Output the (X, Y) coordinate of the center of the cell containing the given text.  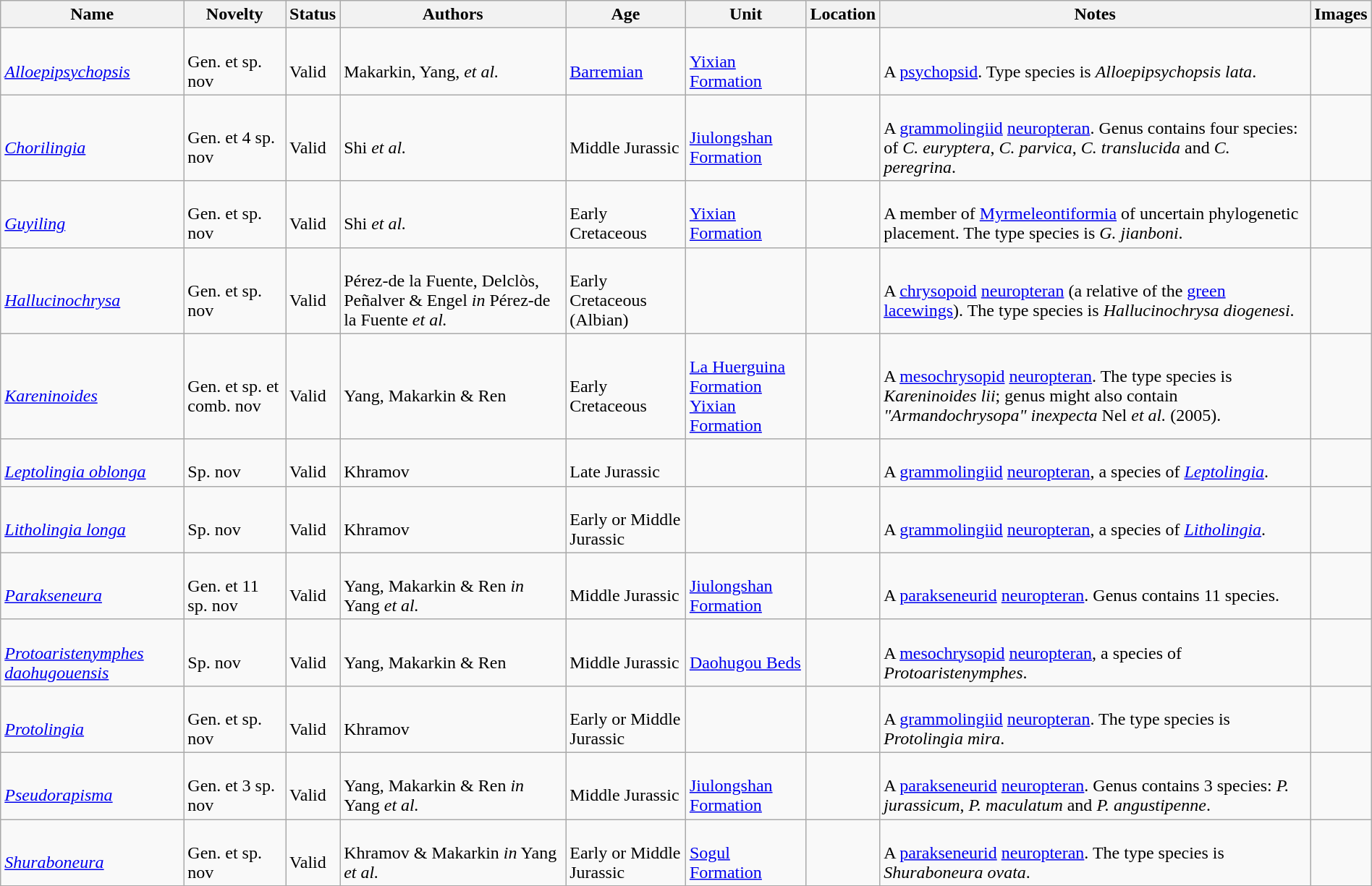
Age (626, 14)
Guyiling (93, 214)
A parakseneurid neuropteran. The type species is Shuraboneura ovata. (1096, 852)
Khramov & Makarkin in Yang et al. (453, 852)
A mesochrysopid neuropteran. The type species is Kareninoides lii; genus might also contain "Armandochrysopa" inexpecta Nel et al. (2005). (1096, 386)
A parakseneurid neuropteran. Genus contains 3 species: P. jurassicum, P. maculatum and P. angustipenne. (1096, 785)
Images (1341, 14)
Location (843, 14)
Hallucinochrysa (93, 291)
Parakseneura (93, 586)
Authors (453, 14)
A mesochrysopid neuropteran, a species of Protoaristenymphes. (1096, 652)
Sogul Formation (745, 852)
Novelty (234, 14)
Unit (745, 14)
Gen. et sp. et comb. nov (234, 386)
Pseudorapisma (93, 785)
Litholingia longa (93, 519)
Barremian (626, 61)
A grammolingiid neuropteran, a species of Leptolingia. (1096, 463)
Late Jurassic (626, 463)
Gen. et 4 sp. nov (234, 137)
A member of Myrmeleontiformia of uncertain phylogenetic placement. The type species is G. jianboni. (1096, 214)
A chrysopoid neuropteran (a relative of the green lacewings). The type species is Hallucinochrysa diogenesi. (1096, 291)
Early Cretaceous (Albian) (626, 291)
Kareninoides (93, 386)
Alloepipsychopsis (93, 61)
Protoaristenymphes daohugouensis (93, 652)
A grammolingiid neuropteran, a species of Litholingia. (1096, 519)
Status (313, 14)
Shuraboneura (93, 852)
La Huerguina Formation Yixian Formation (745, 386)
A grammolingiid neuropteran. Genus contains four species: of C. euryptera, C. parvica, C. translucida and C. peregrina. (1096, 137)
Name (93, 14)
Chorilingia (93, 137)
Protolingia (93, 719)
Pérez-de la Fuente, Delclòs, Peñalver & Engel in Pérez-de la Fuente et al. (453, 291)
Notes (1096, 14)
Makarkin, Yang, et al. (453, 61)
Leptolingia oblonga (93, 463)
A psychopsid. Type species is Alloepipsychopsis lata. (1096, 61)
Daohugou Beds (745, 652)
A parakseneurid neuropteran. Genus contains 11 species. (1096, 586)
Gen. et 3 sp. nov (234, 785)
A grammolingiid neuropteran. The type species is Protolingia mira. (1096, 719)
Gen. et 11 sp. nov (234, 586)
